Locate the cell with the specified text and output its (X, Y) center coordinate. 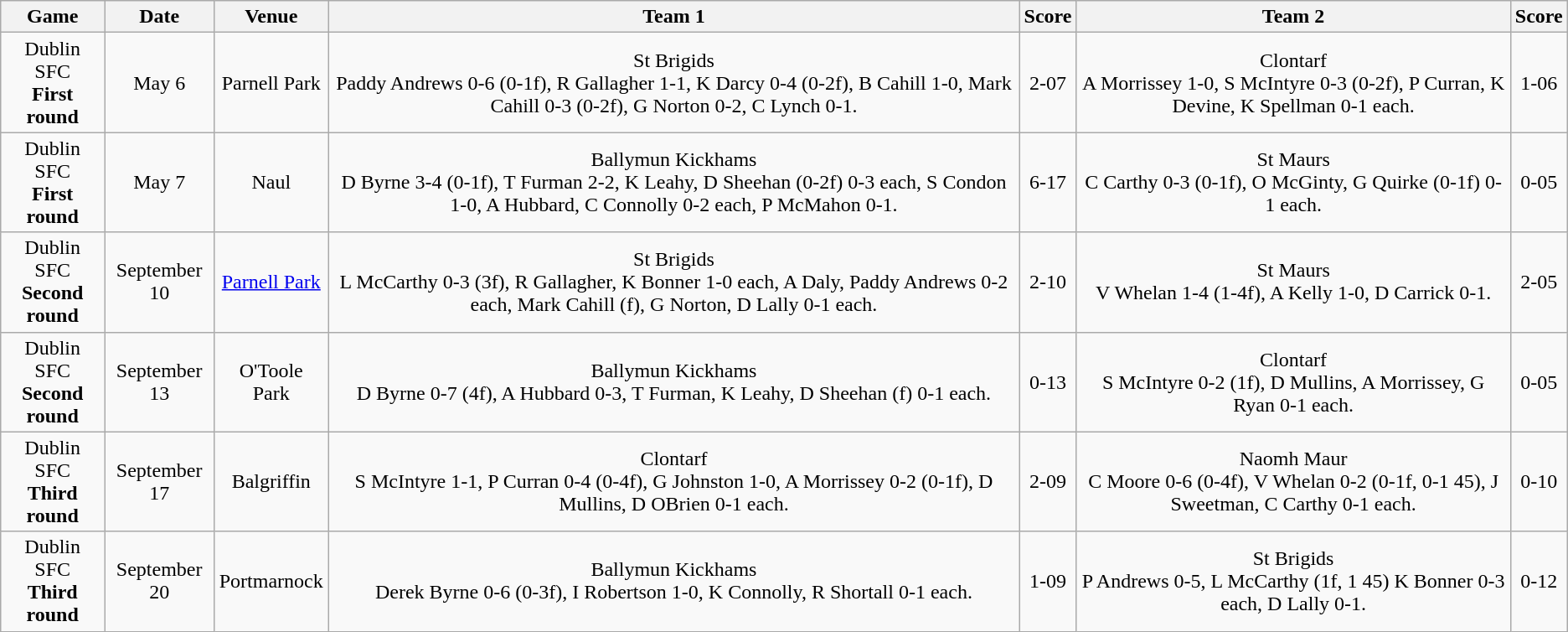
St BrigidsPaddy Andrews 0-6 (0-1f), R Gallagher 1-1, K Darcy 0-4 (0-2f), B Cahill 1-0, Mark Cahill 0-3 (0-2f), G Norton 0-2, C Lynch 0-1. (673, 82)
ClontarfS McIntyre 0-2 (1f), D Mullins, A Morrissey, G Ryan 0-1 each. (1293, 382)
September 17 (159, 481)
Venue (271, 17)
Naomh MaurC Moore 0-6 (0-4f), V Whelan 0-2 (0-1f, 0-1 45), J Sweetman, C Carthy 0-1 each. (1293, 481)
O'Toole Park (271, 382)
ClontarfS McIntyre 1-1, P Curran 0-4 (0-4f), G Johnston 1-0, A Morrissey 0-2 (0-1f), D Mullins, D OBrien 0-1 each. (673, 481)
May 7 (159, 183)
2-05 (1539, 282)
6-17 (1048, 183)
Naul (271, 183)
Portmarnock (271, 582)
2-10 (1048, 282)
0-12 (1539, 582)
Date (159, 17)
0-10 (1539, 481)
September 13 (159, 382)
St MaursC Carthy 0-3 (0-1f), O McGinty, G Quirke (0-1f) 0-1 each. (1293, 183)
St MaursV Whelan 1-4 (1-4f), A Kelly 1-0, D Carrick 0-1. (1293, 282)
St BrigidsL McCarthy 0-3 (3f), R Gallagher, K Bonner 1-0 each, A Daly, Paddy Andrews 0-2 each, Mark Cahill (f), G Norton, D Lally 0-1 each. (673, 282)
1-06 (1539, 82)
0-13 (1048, 382)
May 6 (159, 82)
2-09 (1048, 481)
Ballymun KickhamsD Byrne 0-7 (4f), A Hubbard 0-3, T Furman, K Leahy, D Sheehan (f) 0-1 each. (673, 382)
Team 1 (673, 17)
St BrigidsP Andrews 0-5, L McCarthy (1f, 1 45) K Bonner 0-3 each, D Lally 0-1. (1293, 582)
Team 2 (1293, 17)
September 10 (159, 282)
ClontarfA Morrissey 1-0, S McIntyre 0-3 (0-2f), P Curran, K Devine, K Spellman 0-1 each. (1293, 82)
Balgriffin (271, 481)
1-09 (1048, 582)
Ballymun KickhamsD Byrne 3-4 (0-1f), T Furman 2-2, K Leahy, D Sheehan (0-2f) 0-3 each, S Condon 1-0, A Hubbard, C Connolly 0-2 each, P McMahon 0-1. (673, 183)
2-07 (1048, 82)
Ballymun KickhamsDerek Byrne 0-6 (0-3f), I Robertson 1-0, K Connolly, R Shortall 0-1 each. (673, 582)
September 20 (159, 582)
Game (53, 17)
